Provide the (x, y) coordinate of the cell's center where the given text is located.  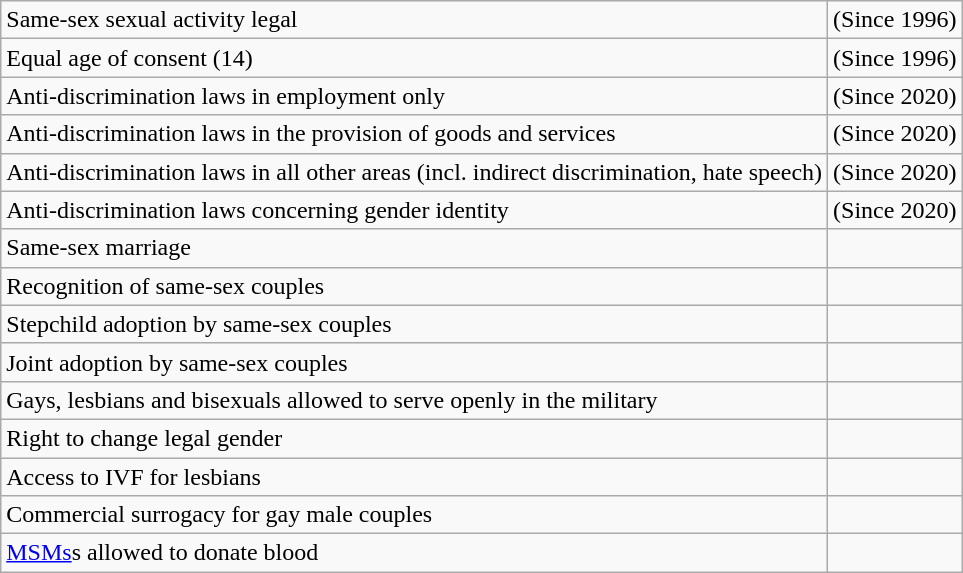
Commercial surrogacy for gay male couples (414, 515)
Anti-discrimination laws in all other areas (incl. indirect discrimination, hate speech) (414, 172)
Anti-discrimination laws in the provision of goods and services (414, 134)
Stepchild adoption by same-sex couples (414, 324)
MSMss allowed to donate blood (414, 553)
Anti-discrimination laws in employment only (414, 96)
Recognition of same-sex couples (414, 286)
Equal age of consent (14) (414, 58)
Anti-discrimination laws concerning gender identity (414, 210)
Same-sex sexual activity legal (414, 20)
Same-sex marriage (414, 248)
Access to IVF for lesbians (414, 477)
Joint adoption by same-sex couples (414, 362)
Right to change legal gender (414, 438)
Gays, lesbians and bisexuals allowed to serve openly in the military (414, 400)
